Scan for the cell matching the given text and deliver its [X, Y] coordinate at center. 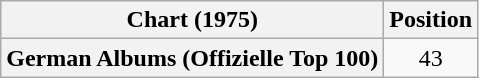
German Albums (Offizielle Top 100) [192, 58]
43 [431, 58]
Position [431, 20]
Chart (1975) [192, 20]
